From the cell containing the given text, extract its center point as [x, y] coordinate. 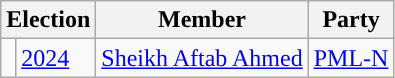
Party [351, 20]
2024 [56, 58]
PML-N [351, 58]
Member [202, 20]
Election [48, 20]
Sheikh Aftab Ahmed [202, 58]
